Search for the cell housing the specified text and yield its [X, Y] center coordinate. 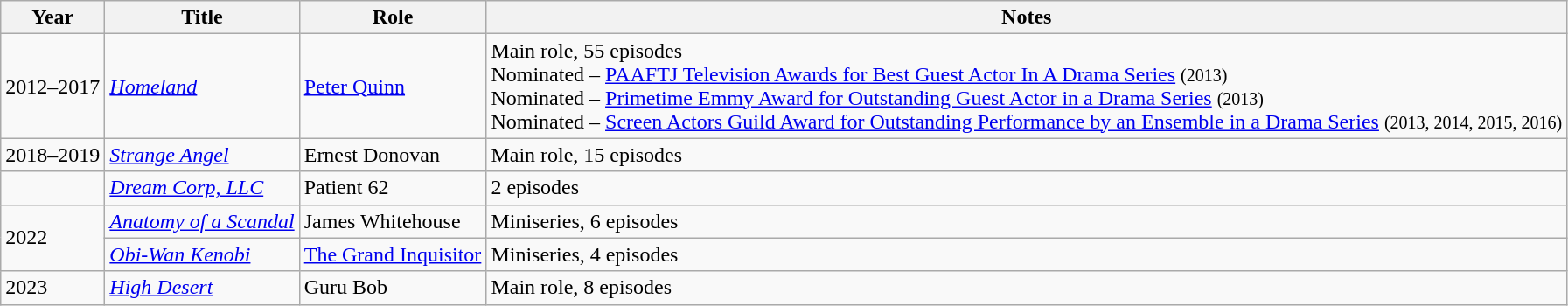
2022 [52, 238]
Main role, 8 episodes [1027, 288]
Notes [1027, 17]
Strange Angel [202, 155]
Ernest Donovan [393, 155]
Peter Quinn [393, 86]
James Whitehouse [393, 221]
Role [393, 17]
Patient 62 [393, 188]
Homeland [202, 86]
Main role, 15 episodes [1027, 155]
2 episodes [1027, 188]
Guru Bob [393, 288]
2018–2019 [52, 155]
Year [52, 17]
Miniseries, 6 episodes [1027, 221]
2012–2017 [52, 86]
Obi-Wan Kenobi [202, 254]
High Desert [202, 288]
Dream Corp, LLC [202, 188]
2023 [52, 288]
Title [202, 17]
Miniseries, 4 episodes [1027, 254]
The Grand Inquisitor [393, 254]
Anatomy of a Scandal [202, 221]
